Scan for the cell matching the given text and deliver its [x, y] coordinate at center. 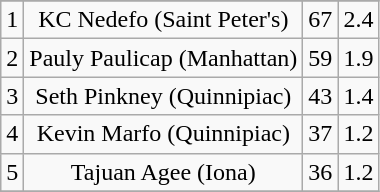
5 [12, 172]
43 [320, 96]
67 [320, 20]
Seth Pinkney (Quinnipiac) [164, 96]
KC Nedefo (Saint Peter's) [164, 20]
36 [320, 172]
2.4 [358, 20]
Kevin Marfo (Quinnipiac) [164, 134]
4 [12, 134]
2 [12, 58]
Tajuan Agee (Iona) [164, 172]
1 [12, 20]
37 [320, 134]
59 [320, 58]
Pauly Paulicap (Manhattan) [164, 58]
1.4 [358, 96]
1.9 [358, 58]
3 [12, 96]
